Find where the given text appears and provide that cell's center as [x, y] coordinate. 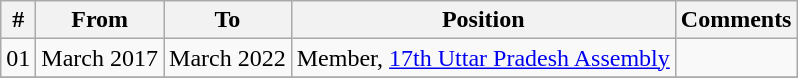
To [228, 20]
01 [18, 58]
March 2022 [228, 58]
# [18, 20]
Member, 17th Uttar Pradesh Assembly [483, 58]
Comments [736, 20]
March 2017 [100, 58]
Position [483, 20]
From [100, 20]
